Capture the cell that displays the provided text and extract its [X, Y] central coordinate. 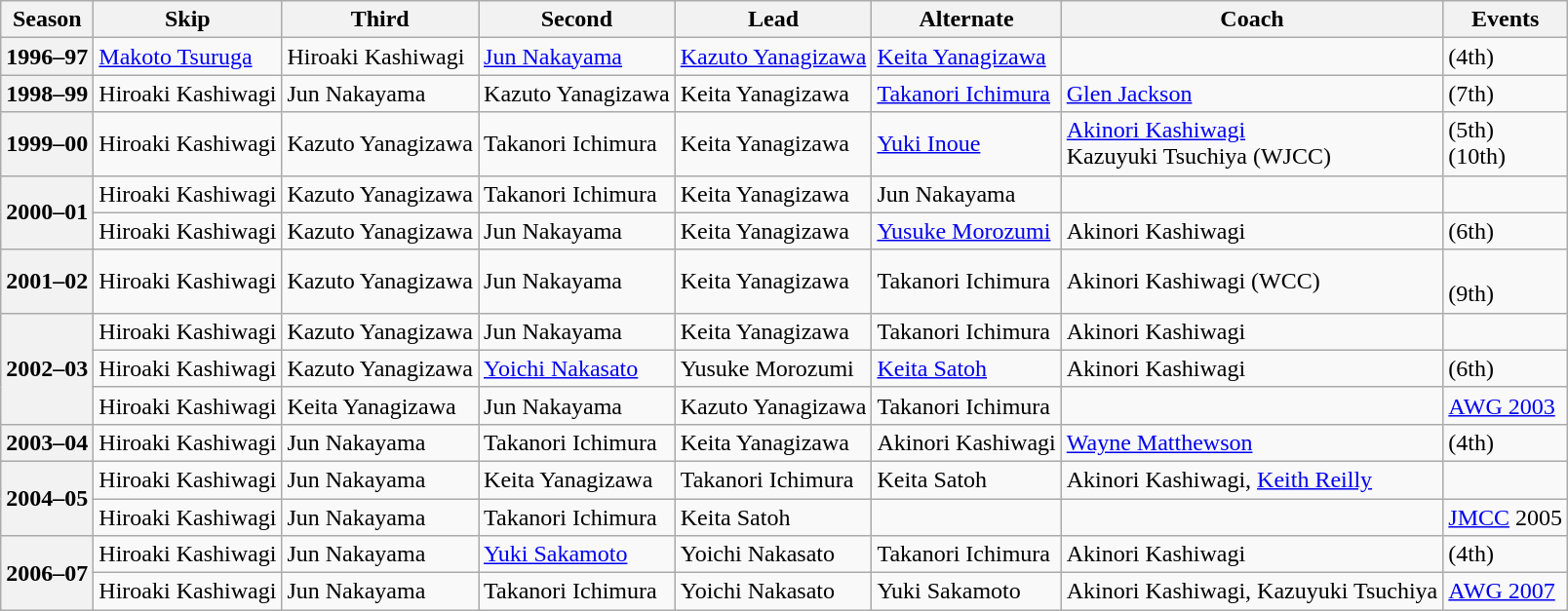
2001–02 [47, 281]
Akinori Kashiwagi (WCC) [1252, 281]
2002–03 [47, 368]
Wayne Matthewson [1252, 442]
Makoto Tsuruga [187, 57]
Skip [187, 19]
Yuki Inoue [966, 144]
2000–01 [47, 212]
Alternate [966, 19]
(5th) (10th) [1506, 144]
AWG 2007 [1506, 592]
2003–04 [47, 442]
AWG 2003 [1506, 405]
2006–07 [47, 573]
Coach [1252, 19]
Akinori KashiwagiKazuyuki Tsuchiya (WJCC) [1252, 144]
1999–00 [47, 144]
Lead [773, 19]
2004–05 [47, 498]
Akinori Kashiwagi, Kazuyuki Tsuchiya [1252, 592]
Third [380, 19]
JMCC 2005 [1506, 517]
Season [47, 19]
1996–97 [47, 57]
(9th) [1506, 281]
Akinori Kashiwagi, Keith Reilly [1252, 479]
Second [577, 19]
1998–99 [47, 94]
Events [1506, 19]
(7th) [1506, 94]
Glen Jackson [1252, 94]
